Locate the cell with the specified text and output its (x, y) center coordinate. 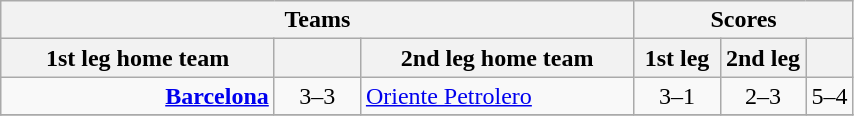
Oriente Petrolero (497, 96)
2–3 (763, 96)
5–4 (830, 96)
Teams (318, 20)
1st leg (677, 58)
3–3 (317, 96)
Barcelona (138, 96)
3–1 (677, 96)
Scores (744, 20)
2nd leg (763, 58)
1st leg home team (138, 58)
2nd leg home team (497, 58)
